Return [X, Y] of the center of cell containing provided text 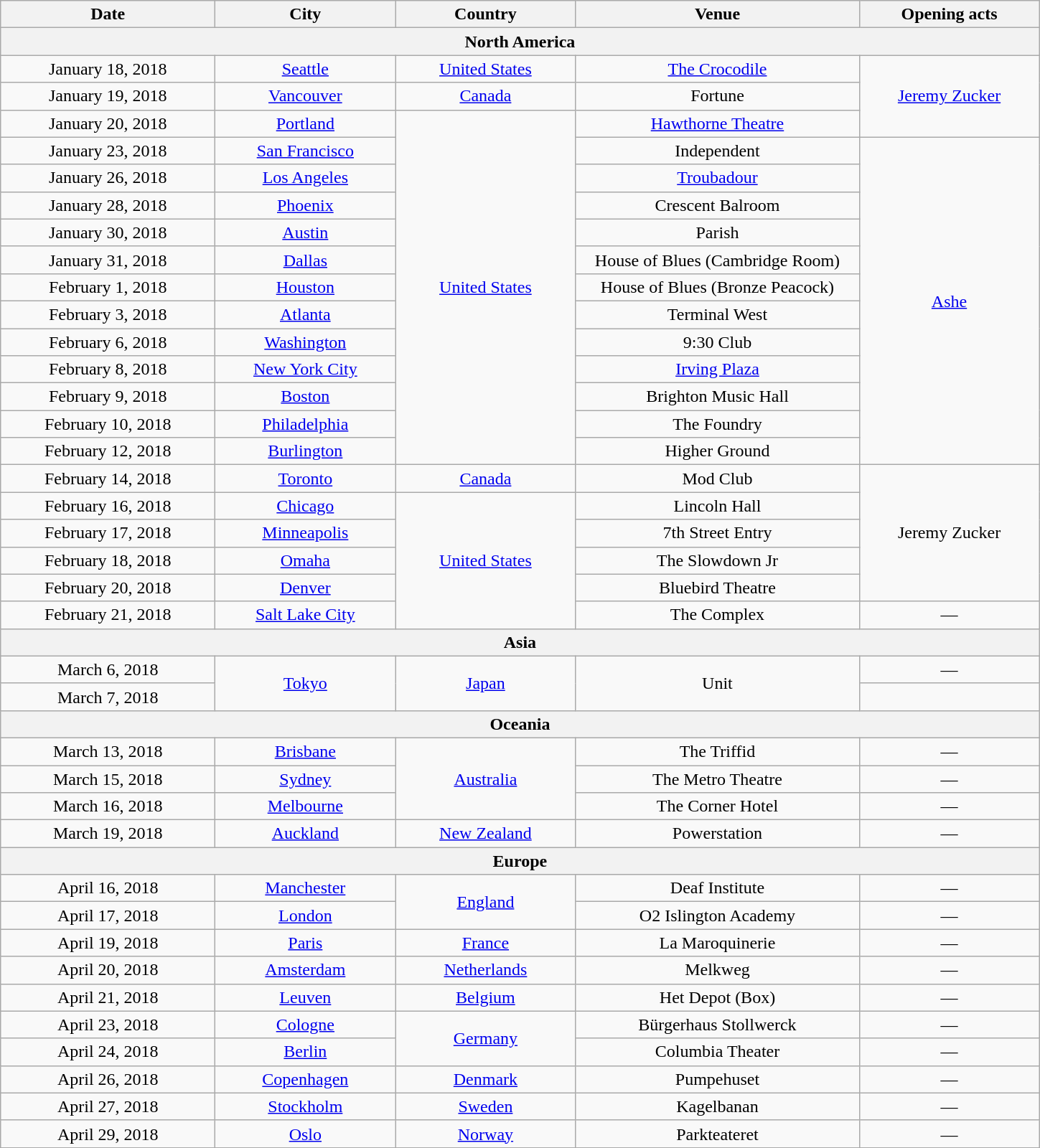
Leuven [306, 997]
February 21, 2018 [108, 615]
Los Angeles [306, 178]
April 27, 2018 [108, 1106]
Bluebird Theatre [718, 588]
Brighton Music Hall [718, 397]
England [485, 902]
Ashe [949, 301]
Portland [306, 123]
Tokyo [306, 683]
April 21, 2018 [108, 997]
April 26, 2018 [108, 1079]
Country [485, 14]
New York City [306, 370]
Amsterdam [306, 970]
London [306, 916]
Bürgerhaus Stollwerck [718, 1025]
Parkteateret [718, 1134]
Opening acts [949, 14]
France [485, 943]
February 12, 2018 [108, 451]
Terminal West [718, 314]
January 20, 2018 [108, 123]
January 30, 2018 [108, 232]
The Slowdown Jr [718, 560]
February 16, 2018 [108, 506]
April 16, 2018 [108, 888]
Denmark [485, 1079]
Chicago [306, 506]
March 13, 2018 [108, 751]
April 23, 2018 [108, 1025]
Paris [306, 943]
Melbourne [306, 806]
San Francisco [306, 151]
Fortune [718, 96]
Manchester [306, 888]
March 6, 2018 [108, 669]
Irving Plaza [718, 370]
Higher Ground [718, 451]
Copenhagen [306, 1079]
January 26, 2018 [108, 178]
Columbia Theater [718, 1052]
La Maroquinerie [718, 943]
The Complex [718, 615]
Oceania [520, 724]
January 18, 2018 [108, 69]
March 7, 2018 [108, 697]
Sweden [485, 1106]
March 15, 2018 [108, 778]
The Triffid [718, 751]
Washington [306, 342]
Het Depot (Box) [718, 997]
February 18, 2018 [108, 560]
Phoenix [306, 205]
Unit [718, 683]
February 8, 2018 [108, 370]
Belgium [485, 997]
Venue [718, 14]
Melkweg [718, 970]
Boston [306, 397]
Austin [306, 232]
New Zealand [485, 834]
Berlin [306, 1052]
April 29, 2018 [108, 1134]
North America [520, 42]
Pumpehuset [718, 1079]
Denver [306, 588]
February 17, 2018 [108, 533]
January 19, 2018 [108, 96]
February 14, 2018 [108, 479]
February 3, 2018 [108, 314]
O2 Islington Academy [718, 916]
Toronto [306, 479]
Auckland [306, 834]
7th Street Entry [718, 533]
The Corner Hotel [718, 806]
Deaf Institute [718, 888]
February 6, 2018 [108, 342]
Atlanta [306, 314]
March 19, 2018 [108, 834]
Hawthorne Theatre [718, 123]
Troubadour [718, 178]
House of Blues (Cambridge Room) [718, 260]
Brisbane [306, 751]
Norway [485, 1134]
Dallas [306, 260]
Burlington [306, 451]
Philadelphia [306, 424]
February 1, 2018 [108, 287]
April 17, 2018 [108, 916]
April 19, 2018 [108, 943]
The Crocodile [718, 69]
Parish [718, 232]
City [306, 14]
Germany [485, 1038]
March 16, 2018 [108, 806]
April 24, 2018 [108, 1052]
Salt Lake City [306, 615]
February 20, 2018 [108, 588]
January 31, 2018 [108, 260]
Crescent Balroom [718, 205]
Lincoln Hall [718, 506]
Kagelbanan [718, 1106]
Mod Club [718, 479]
9:30 Club [718, 342]
Australia [485, 778]
The Foundry [718, 424]
Sydney [306, 778]
January 23, 2018 [108, 151]
Powerstation [718, 834]
Netherlands [485, 970]
House of Blues (Bronze Peacock) [718, 287]
Seattle [306, 69]
Cologne [306, 1025]
Japan [485, 683]
Vancouver [306, 96]
Asia [520, 642]
Houston [306, 287]
Independent [718, 151]
Oslo [306, 1134]
Minneapolis [306, 533]
Stockholm [306, 1106]
April 20, 2018 [108, 970]
February 10, 2018 [108, 424]
Omaha [306, 560]
Date [108, 14]
January 28, 2018 [108, 205]
February 9, 2018 [108, 397]
The Metro Theatre [718, 778]
Europe [520, 861]
